Provide the (x, y) coordinate of the cell's center where the given text is located.  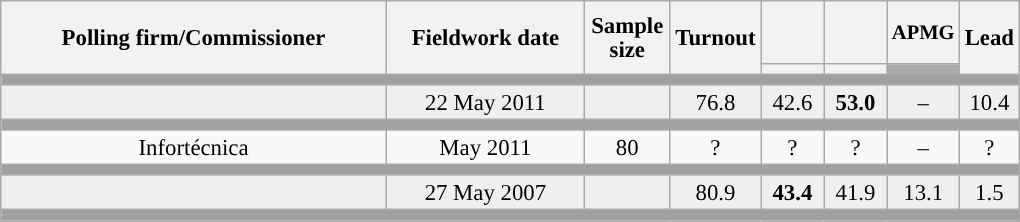
APMG (923, 32)
1.5 (989, 194)
Infortécnica (194, 148)
42.6 (792, 102)
53.0 (856, 102)
10.4 (989, 102)
Turnout (716, 38)
May 2011 (485, 148)
Lead (989, 38)
76.8 (716, 102)
Sample size (627, 38)
13.1 (923, 194)
Polling firm/Commissioner (194, 38)
41.9 (856, 194)
27 May 2007 (485, 194)
80.9 (716, 194)
43.4 (792, 194)
80 (627, 148)
22 May 2011 (485, 102)
Fieldwork date (485, 38)
